Search for the cell housing the specified text and yield its (X, Y) center coordinate. 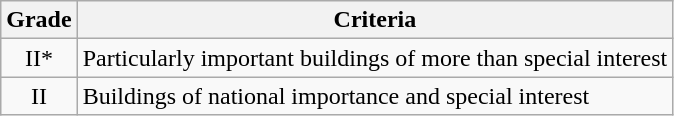
Criteria (375, 20)
II (39, 96)
II* (39, 58)
Particularly important buildings of more than special interest (375, 58)
Grade (39, 20)
Buildings of national importance and special interest (375, 96)
